Scan for the cell matching the given text and deliver its [x, y] coordinate at center. 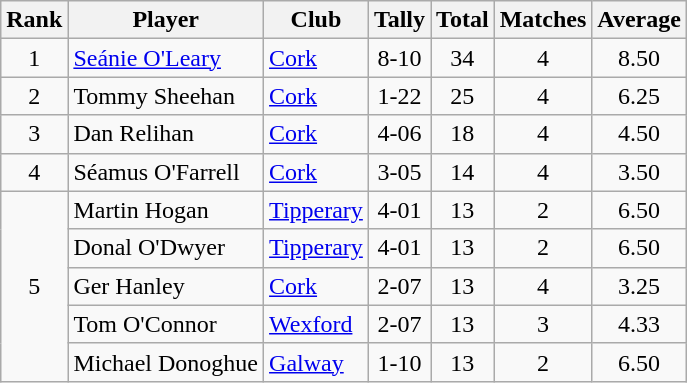
1 [34, 58]
18 [463, 134]
6.25 [640, 96]
Dan Relihan [166, 134]
Tommy Sheehan [166, 96]
3.25 [640, 286]
4.33 [640, 324]
8.50 [640, 58]
Michael Donoghue [166, 362]
4-06 [399, 134]
3.50 [640, 172]
Ger Hanley [166, 286]
1-10 [399, 362]
3-05 [399, 172]
1-22 [399, 96]
Donal O'Dwyer [166, 248]
Club [316, 20]
8-10 [399, 58]
Martin Hogan [166, 210]
Wexford [316, 324]
Galway [316, 362]
25 [463, 96]
Tally [399, 20]
Rank [34, 20]
Tom O'Connor [166, 324]
Total [463, 20]
14 [463, 172]
34 [463, 58]
Average [640, 20]
Séamus O'Farrell [166, 172]
4.50 [640, 134]
Matches [543, 20]
5 [34, 286]
Seánie O'Leary [166, 58]
Player [166, 20]
